Scan for the cell matching the given text and deliver its [x, y] coordinate at center. 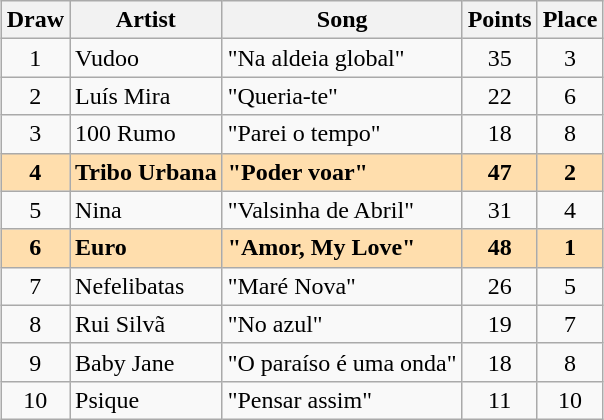
Baby Jane [146, 362]
"Maré Nova" [342, 286]
26 [500, 286]
Luís Mira [146, 96]
Psique [146, 400]
"O paraíso é uma onda" [342, 362]
"Poder voar" [342, 172]
19 [500, 324]
"Pensar assim" [342, 400]
"Parei o tempo" [342, 134]
"Na aldeia global" [342, 58]
"Amor, My Love" [342, 248]
35 [500, 58]
Euro [146, 248]
Draw [35, 20]
Nefelibatas [146, 286]
Vudoo [146, 58]
Points [500, 20]
Nina [146, 210]
47 [500, 172]
Tribo Urbana [146, 172]
Artist [146, 20]
22 [500, 96]
9 [35, 362]
11 [500, 400]
31 [500, 210]
"Queria-te" [342, 96]
"No azul" [342, 324]
"Valsinha de Abril" [342, 210]
Place [570, 20]
100 Rumo [146, 134]
Rui Silvã [146, 324]
48 [500, 248]
Song [342, 20]
